Pinpoint the cell where the given text exists, returning its (x, y) midpoint coordinate. 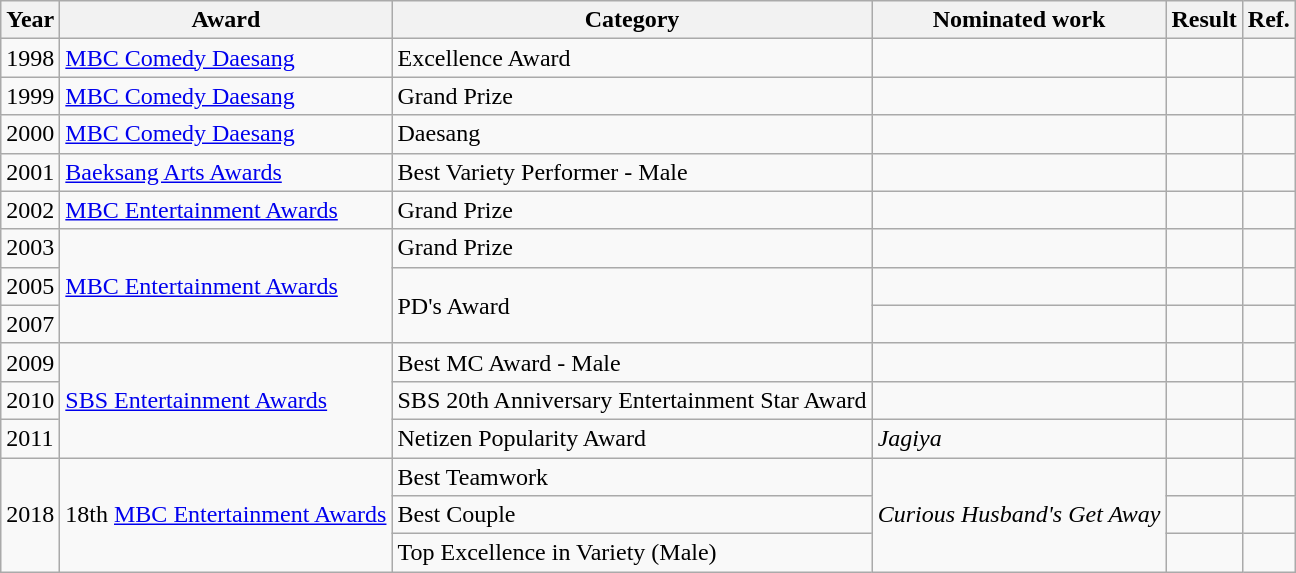
Award (226, 20)
Netizen Popularity Award (632, 438)
1999 (30, 96)
PD's Award (632, 305)
Ref. (1268, 20)
Top Excellence in Variety (Male) (632, 553)
2018 (30, 515)
Curious Husband's Get Away (1019, 515)
Year (30, 20)
2001 (30, 172)
Excellence Award (632, 58)
1998 (30, 58)
Best Teamwork (632, 477)
18th MBC Entertainment Awards (226, 515)
2011 (30, 438)
Daesang (632, 134)
Nominated work (1019, 20)
2007 (30, 324)
Baeksang Arts Awards (226, 172)
Best Variety Performer - Male (632, 172)
2010 (30, 400)
Best MC Award - Male (632, 362)
SBS Entertainment Awards (226, 400)
Best Couple (632, 515)
2000 (30, 134)
2002 (30, 210)
2005 (30, 286)
SBS 20th Anniversary Entertainment Star Award (632, 400)
Result (1204, 20)
2009 (30, 362)
Category (632, 20)
Jagiya (1019, 438)
2003 (30, 248)
